Provide the [X, Y] coordinate of the cell's center where the given text is located.  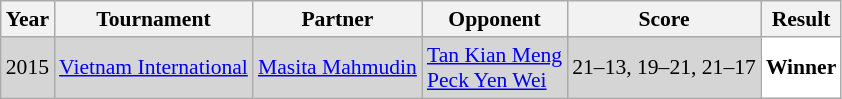
Opponent [494, 19]
Result [802, 19]
Tan Kian Meng Peck Yen Wei [494, 68]
21–13, 19–21, 21–17 [664, 68]
Score [664, 19]
Vietnam International [154, 68]
Winner [802, 68]
Partner [338, 19]
Tournament [154, 19]
Masita Mahmudin [338, 68]
Year [28, 19]
2015 [28, 68]
